Provide the [x, y] coordinate of the cell's center where the given text is located.  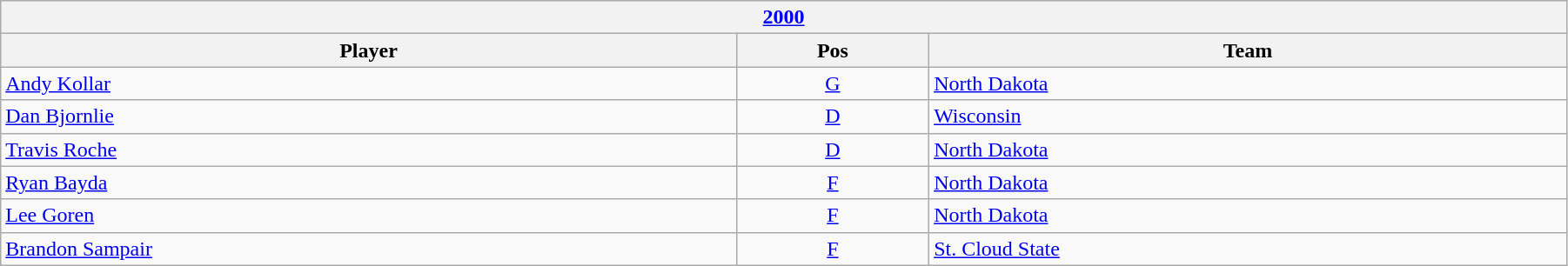
2000 [784, 17]
Wisconsin [1248, 116]
Andy Kollar [369, 83]
Dan Bjornlie [369, 116]
Ryan Bayda [369, 183]
Brandon Sampair [369, 249]
Travis Roche [369, 150]
Team [1248, 50]
G [832, 83]
St. Cloud State [1248, 249]
Pos [832, 50]
Player [369, 50]
Lee Goren [369, 216]
